Scan for the cell matching the given text and deliver its (X, Y) coordinate at center. 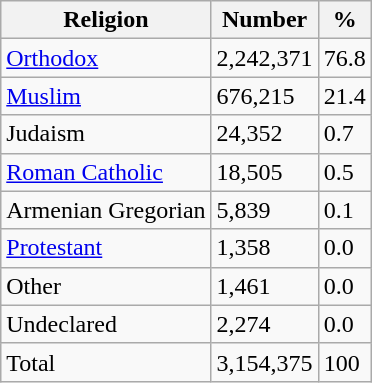
5,839 (264, 210)
Other (106, 286)
0.1 (344, 210)
% (344, 20)
1,358 (264, 248)
0.5 (344, 172)
Number (264, 20)
Roman Catholic (106, 172)
Religion (106, 20)
Judaism (106, 134)
21.4 (344, 96)
24,352 (264, 134)
Undeclared (106, 324)
3,154,375 (264, 362)
1,461 (264, 286)
Total (106, 362)
Protestant (106, 248)
18,505 (264, 172)
Muslim (106, 96)
676,215 (264, 96)
0.7 (344, 134)
76.8 (344, 58)
2,274 (264, 324)
Armenian Gregorian (106, 210)
100 (344, 362)
2,242,371 (264, 58)
Orthodox (106, 58)
